For the text-containing cell, return its midpoint in (X, Y) coordinate format. 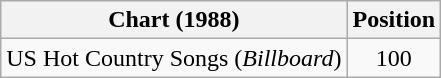
US Hot Country Songs (Billboard) (174, 58)
Position (394, 20)
100 (394, 58)
Chart (1988) (174, 20)
